Extract the (x, y) coordinate from the center of the cell holding the provided text.  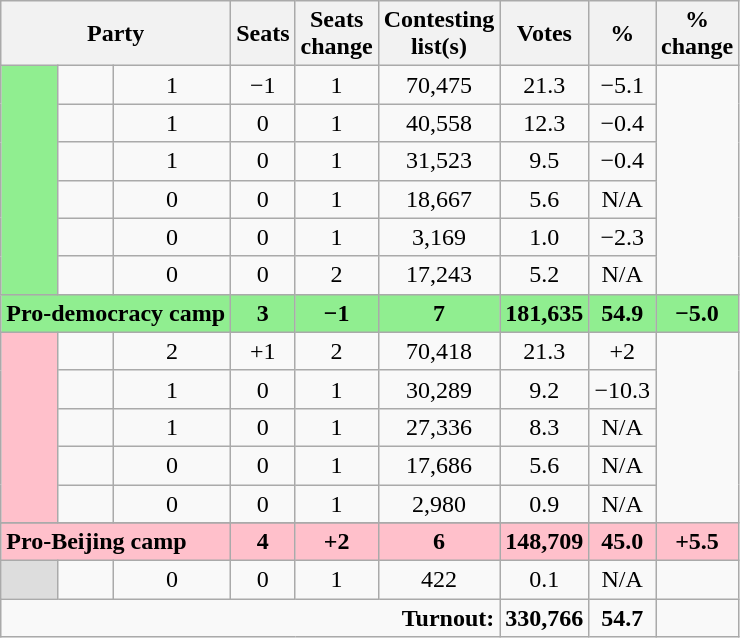
%change (698, 34)
1.0 (544, 237)
2,980 (439, 503)
18,667 (439, 199)
3,169 (439, 237)
+1 (263, 351)
−5.1 (622, 85)
% (622, 34)
0.1 (544, 580)
7 (439, 313)
Party (116, 34)
30,289 (439, 389)
70,475 (439, 85)
12.3 (544, 123)
17,243 (439, 275)
27,336 (439, 427)
Contestinglist(s) (439, 34)
8.3 (544, 427)
Seats (263, 34)
Pro-democracy camp (116, 313)
3 (263, 313)
9.5 (544, 161)
0.9 (544, 503)
Turnout: (250, 618)
−10.3 (622, 389)
31,523 (439, 161)
45.0 (622, 542)
40,558 (439, 123)
6 (439, 542)
−2.3 (622, 237)
−5.0 (698, 313)
4 (263, 542)
422 (439, 580)
148,709 (544, 542)
17,686 (439, 465)
5.2 (544, 275)
54.9 (622, 313)
Votes (544, 34)
Pro-Beijing camp (116, 542)
9.2 (544, 389)
181,635 (544, 313)
Seatschange (336, 34)
70,418 (439, 351)
330,766 (544, 618)
54.7 (622, 618)
+5.5 (698, 542)
